Capture the cell that displays the provided text and extract its (x, y) central coordinate. 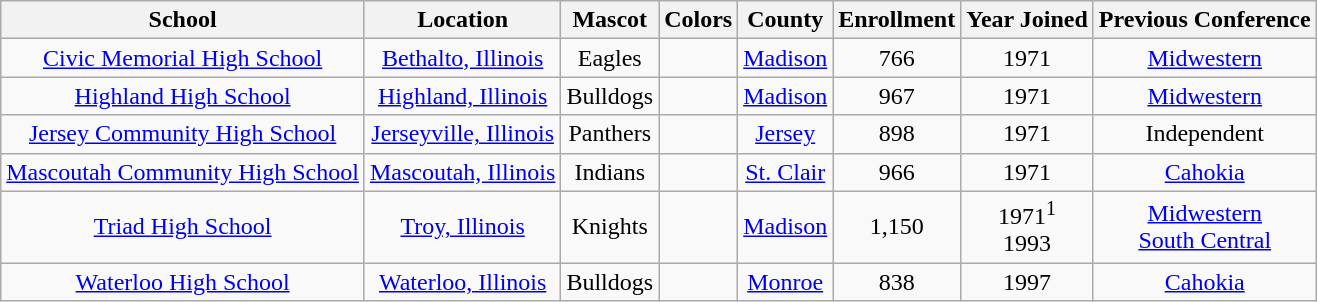
Mascoutah Community High School (183, 172)
966 (897, 172)
Waterloo, Illinois (462, 282)
Location (462, 20)
Enrollment (897, 20)
Triad High School (183, 227)
Independent (1204, 134)
Waterloo High School (183, 282)
Previous Conference (1204, 20)
197111993 (1028, 227)
Mascot (610, 20)
County (786, 20)
St. Clair (786, 172)
Jerseyville, Illinois (462, 134)
Knights (610, 227)
Jersey Community High School (183, 134)
Troy, Illinois (462, 227)
Jersey (786, 134)
838 (897, 282)
Indians (610, 172)
School (183, 20)
Highland, Illinois (462, 96)
Monroe (786, 282)
Civic Memorial High School (183, 58)
1997 (1028, 282)
Panthers (610, 134)
967 (897, 96)
Mascoutah, Illinois (462, 172)
Highland High School (183, 96)
898 (897, 134)
Colors (698, 20)
Bethalto, Illinois (462, 58)
766 (897, 58)
Eagles (610, 58)
1,150 (897, 227)
Year Joined (1028, 20)
MidwesternSouth Central (1204, 227)
